Find where the given text appears and provide that cell's center as (x, y) coordinate. 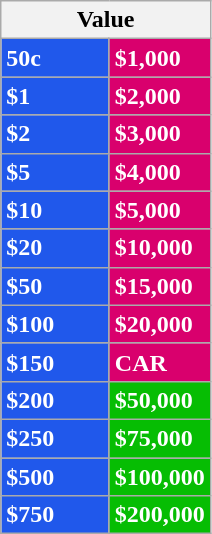
$10,000 (160, 248)
$20,000 (160, 324)
$200 (56, 400)
50c (56, 58)
$500 (56, 477)
$250 (56, 438)
$4,000 (160, 172)
$5 (56, 172)
$75,000 (160, 438)
$50,000 (160, 400)
$100 (56, 324)
$1 (56, 96)
$750 (56, 515)
$50 (56, 286)
$150 (56, 362)
Value (106, 20)
CAR (160, 362)
$100,000 (160, 477)
$2 (56, 134)
$3,000 (160, 134)
$200,000 (160, 515)
$5,000 (160, 210)
$2,000 (160, 96)
$15,000 (160, 286)
$10 (56, 210)
$20 (56, 248)
$1,000 (160, 58)
